Detect which cell encompasses the target text, then output its [X, Y] center coordinate. 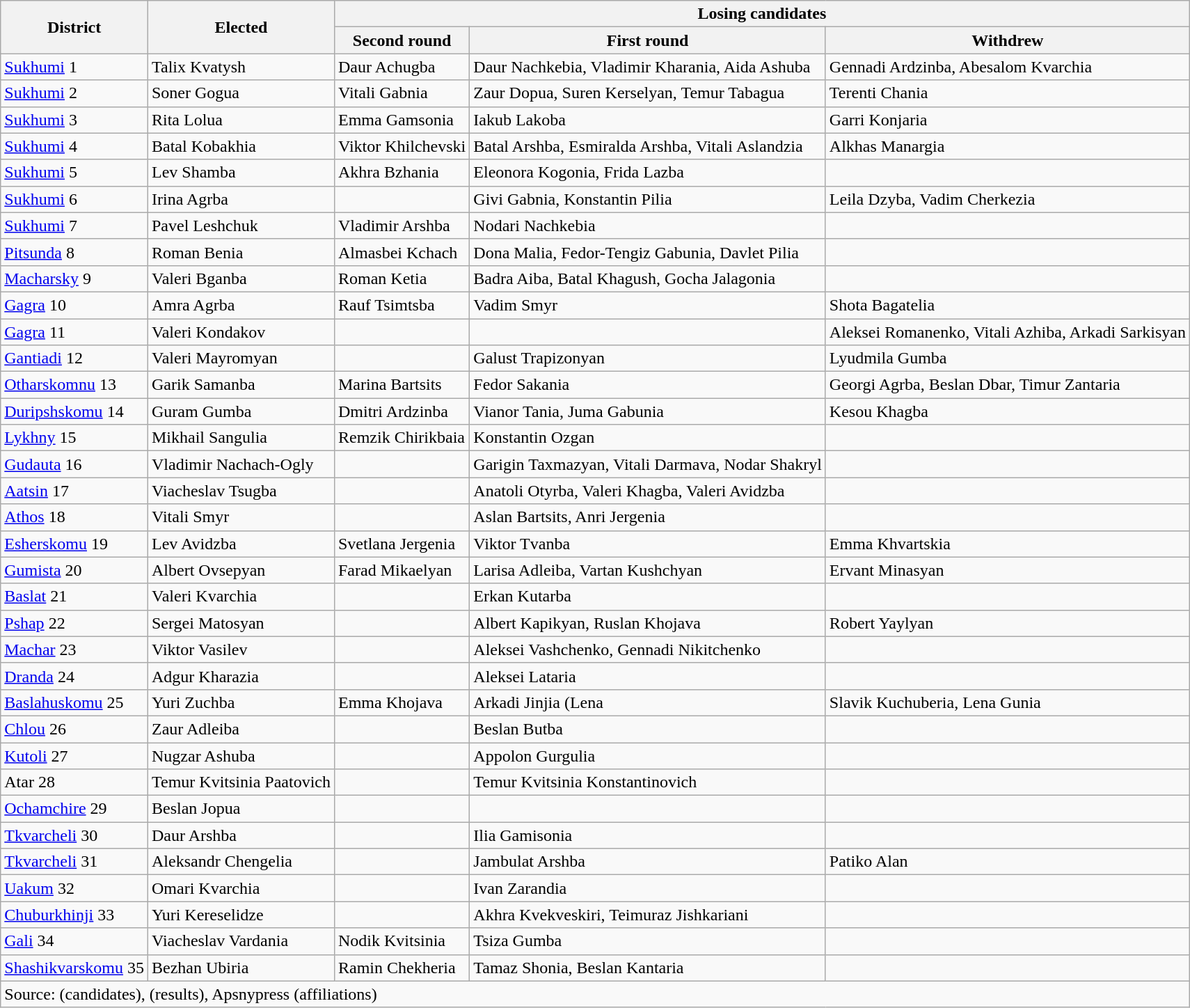
Shota Bagatelia [1008, 305]
Temur Kvitsinia Paatovich [241, 782]
Roman Benia [241, 252]
Vitali Gabnia [402, 93]
Batal Kobakhia [241, 146]
Jambulat Arshba [648, 862]
Larisa Adleiba, Vartan Kushchyan [648, 570]
Baslat 21 [74, 597]
Daur Nachkebia, Vladimir Kharania, Aida Ashuba [648, 67]
Uakum 32 [74, 888]
Georgi Agrba, Beslan Dbar, Timur Zantaria [1008, 385]
Otharskomnu 13 [74, 385]
Galust Trapizonyan [648, 359]
Sukhumi 5 [74, 173]
Zaur Adleiba [241, 729]
Kesou Khagba [1008, 411]
Albert Ovsepyan [241, 570]
Viktor Tvanba [648, 544]
Leila Dzyba, Vadim Cherkezia [1008, 199]
Temur Kvitsinia Konstantinovich [648, 782]
Tkvarcheli 31 [74, 862]
Elected [241, 27]
Nodik Kvitsinia [402, 941]
Tamaz Shonia, Beslan Kantaria [648, 968]
Withdrew [1008, 40]
Losing candidates [761, 14]
Valeri Mayromyan [241, 359]
Viacheslav Vardania [241, 941]
Valeri Kvarchia [241, 597]
Erkan Kutarba [648, 597]
Dona Malia, Fedor-Tengiz Gabunia, Davlet Pilia [648, 252]
Roman Ketia [402, 278]
Fedor Sakania [648, 385]
Atar 28 [74, 782]
Viktor Vasilev [241, 649]
Farad Mikaelyan [402, 570]
Marina Bartsits [402, 385]
Gali 34 [74, 941]
Athos 18 [74, 517]
Gennadi Ardzinba, Abesalom Kvarchia [1008, 67]
Ochamchire 29 [74, 809]
Kutoli 27 [74, 755]
Daur Achugba [402, 67]
Soner Gogua [241, 93]
Aleksei Lataria [648, 676]
Shashikvarskomu 35 [74, 968]
Sergei Matosyan [241, 623]
Gagra 10 [74, 305]
Beslan Butba [648, 729]
Yuri Zuchba [241, 702]
Gudauta 16 [74, 464]
Source: (candidates), (results), Apsnypress (affiliations) [596, 994]
Nodari Nachkebia [648, 226]
Adgur Kharazia [241, 676]
Terenti Chania [1008, 93]
Ervant Minasyan [1008, 570]
Vianor Tania, Juma Gabunia [648, 411]
Vladimir Arshba [402, 226]
Ilia Gamisonia [648, 835]
Eleonora Kogonia, Frida Lazba [648, 173]
Anatoli Otyrba, Valeri Khagba, Valeri Avidzba [648, 491]
Baslahuskomu 25 [74, 702]
Svetlana Jergenia [402, 544]
Beslan Jopua [241, 809]
Iakub Lakoba [648, 120]
Emma Khojava [402, 702]
Emma Khvartskia [1008, 544]
Robert Yaylyan [1008, 623]
Arkadi Jinjia (Lena [648, 702]
Omari Kvarchia [241, 888]
Badra Aiba, Batal Khagush, Gocha Jalagonia [648, 278]
Yuri Kereselidze [241, 915]
Akhra Kvekveskiri, Teimuraz Jishkariani [648, 915]
Lyudmila Gumba [1008, 359]
Talix Kvatysh [241, 67]
Patiko Alan [1008, 862]
Akhra Bzhania [402, 173]
Aleksei Vashchenko, Gennadi Nikitchenko [648, 649]
Viacheslav Tsugba [241, 491]
Aatsin 17 [74, 491]
Vladimir Nachach-Ogly [241, 464]
Valeri Bganba [241, 278]
Rauf Tsimtsba [402, 305]
Garri Konjaria [1008, 120]
Second round [402, 40]
Aslan Bartsits, Anri Jergenia [648, 517]
Irina Agrba [241, 199]
Pavel Leshchuk [241, 226]
Sukhumi 4 [74, 146]
Vadim Smyr [648, 305]
Esherskomu 19 [74, 544]
Viktor Khilchevski [402, 146]
Guram Gumba [241, 411]
Lev Shamba [241, 173]
Sukhumi 6 [74, 199]
Garik Samanba [241, 385]
Lev Avidzba [241, 544]
Dranda 24 [74, 676]
Ramin Chekheria [402, 968]
Nugzar Ashuba [241, 755]
Aleksandr Chengelia [241, 862]
Chlou 26 [74, 729]
Duripshskomu 14 [74, 411]
Machar 23 [74, 649]
Batal Arshba, Esmiralda Arshba, Vitali Aslandzia [648, 146]
Daur Arshba [241, 835]
Appolon Gurgulia [648, 755]
Amra Agrba [241, 305]
Rita Lolua [241, 120]
Mikhail Sangulia [241, 438]
Dmitri Ardzinba [402, 411]
Lykhny 15 [74, 438]
Gagra 11 [74, 332]
District [74, 27]
Remzik Chirikbaia [402, 438]
Chuburkhinji 33 [74, 915]
Almasbei Kchach [402, 252]
Sukhumi 2 [74, 93]
Gumista 20 [74, 570]
Alkhas Manargia [1008, 146]
Zaur Dopua, Suren Kerselyan, Temur Tabagua [648, 93]
Sukhumi 3 [74, 120]
Konstantin Ozgan [648, 438]
Aleksei Romanenko, Vitali Azhiba, Arkadi Sarkisyan [1008, 332]
Givi Gabnia, Konstantin Pilia [648, 199]
Sukhumi 7 [74, 226]
Bezhan Ubiria [241, 968]
Vitali Smyr [241, 517]
Slavik Kuchuberia, Lena Gunia [1008, 702]
Emma Gamsonia [402, 120]
First round [648, 40]
Albert Kapikyan, Ruslan Khojava [648, 623]
Valeri Kondakov [241, 332]
Tkvarcheli 30 [74, 835]
Gantiadi 12 [74, 359]
Pitsunda 8 [74, 252]
Pshap 22 [74, 623]
Macharsky 9 [74, 278]
Sukhumi 1 [74, 67]
Garigin Taxmazyan, Vitali Darmava, Nodar Shakryl [648, 464]
Tsiza Gumba [648, 941]
Ivan Zarandia [648, 888]
